Output the [X, Y] coordinate of the center of the cell containing the given text.  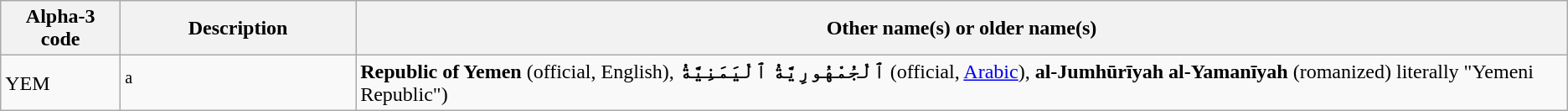
a [238, 82]
YEM [60, 82]
Alpha-3 code [60, 29]
Other name(s) or older name(s) [962, 29]
Description [238, 29]
